Locate the cell with the specified text and output its [x, y] center coordinate. 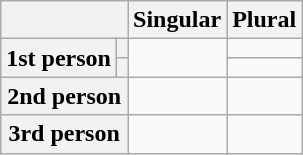
Singular [178, 20]
2nd person [64, 96]
Plural [264, 20]
1st person [59, 58]
3rd person [64, 134]
